For the text-containing cell, return its midpoint in [X, Y] coordinate format. 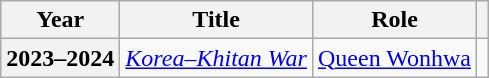
Korea–Khitan War [216, 58]
Role [394, 20]
Year [60, 20]
Title [216, 20]
2023–2024 [60, 58]
Queen Wonhwa [394, 58]
